Detect which cell encompasses the target text, then output its [x, y] center coordinate. 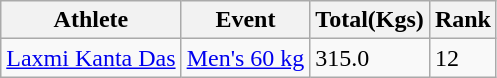
Total(Kgs) [370, 20]
Men's 60 kg [246, 58]
315.0 [370, 58]
12 [462, 58]
Athlete [91, 20]
Laxmi Kanta Das [91, 58]
Rank [462, 20]
Event [246, 20]
